Identify which cell holds the provided text, then report its (x, y) central coordinate. 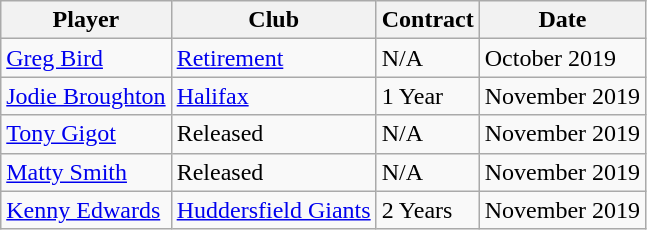
Tony Gigot (86, 134)
Retirement (274, 58)
Kenny Edwards (86, 210)
Player (86, 20)
Club (274, 20)
Huddersfield Giants (274, 210)
Greg Bird (86, 58)
2 Years (428, 210)
Jodie Broughton (86, 96)
Date (562, 20)
Matty Smith (86, 172)
1 Year (428, 96)
October 2019 (562, 58)
Contract (428, 20)
Halifax (274, 96)
